Scan for the cell matching the given text and deliver its [x, y] coordinate at center. 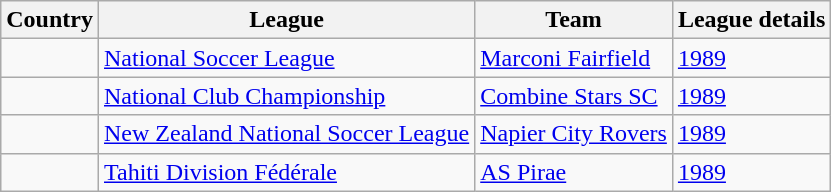
Tahiti Division Fédérale [286, 172]
AS Pirae [574, 172]
Napier City Rovers [574, 134]
National Club Championship [286, 96]
Team [574, 20]
New Zealand National Soccer League [286, 134]
Marconi Fairfield [574, 58]
National Soccer League [286, 58]
Country [50, 20]
League [286, 20]
League details [751, 20]
Combine Stars SC [574, 96]
